Provide the (x, y) coordinate of the cell's center where the given text is located.  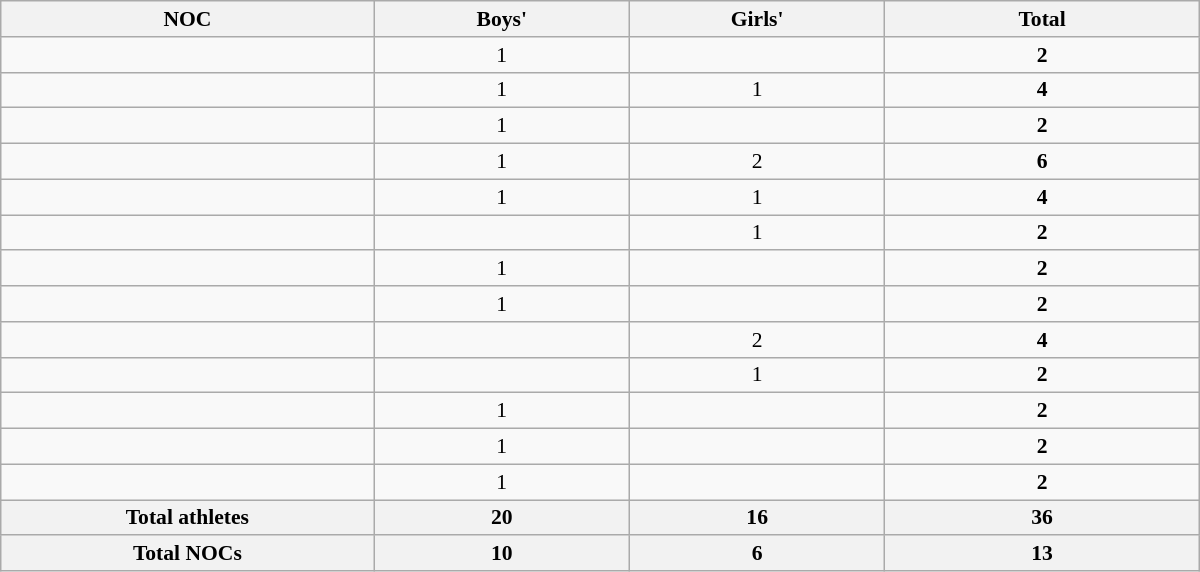
20 (502, 518)
10 (502, 554)
Total (1042, 19)
Total athletes (188, 518)
NOC (188, 19)
13 (1042, 554)
Boys' (502, 19)
16 (756, 518)
Total NOCs (188, 554)
36 (1042, 518)
Girls' (756, 19)
